Extract the (x, y) coordinate from the center of the cell holding the provided text.  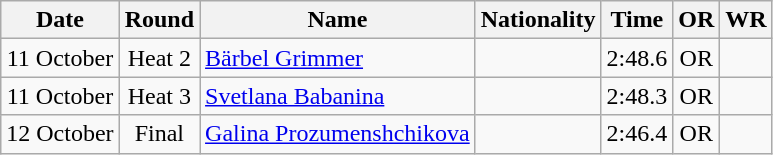
Nationality (538, 20)
Bärbel Grimmer (338, 58)
Heat 2 (159, 58)
12 October (60, 134)
2:48.3 (637, 96)
Name (338, 20)
Heat 3 (159, 96)
WR (746, 20)
Final (159, 134)
Galina Prozumenshchikova (338, 134)
2:48.6 (637, 58)
Time (637, 20)
2:46.4 (637, 134)
Round (159, 20)
Date (60, 20)
Svetlana Babanina (338, 96)
